Scan for the cell matching the given text and deliver its (X, Y) coordinate at center. 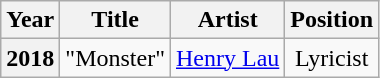
Year (30, 20)
Position (332, 20)
"Monster" (116, 58)
2018 (30, 58)
Artist (227, 20)
Lyricist (332, 58)
Henry Lau (227, 58)
Title (116, 20)
